Extract the (X, Y) coordinate from the center of the cell holding the provided text.  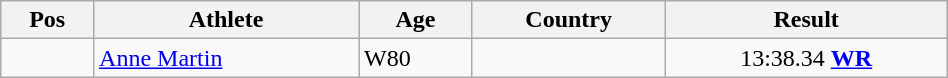
Result (806, 20)
Pos (48, 20)
Athlete (226, 20)
Age (415, 20)
Anne Martin (226, 58)
Country (568, 20)
13:38.34 WR (806, 58)
W80 (415, 58)
